From the cell containing the given text, extract its center point as (x, y) coordinate. 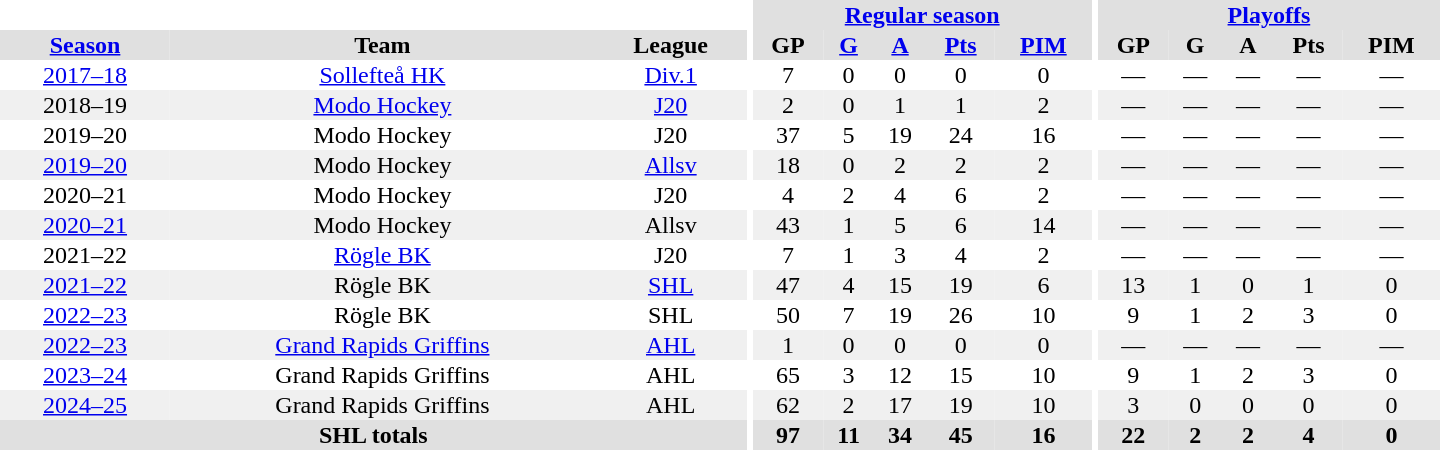
45 (960, 435)
26 (960, 315)
22 (1134, 435)
2018–19 (85, 105)
43 (788, 225)
2017–18 (85, 75)
Playoffs (1269, 15)
37 (788, 135)
12 (900, 375)
34 (900, 435)
65 (788, 375)
24 (960, 135)
Div.1 (671, 75)
11 (848, 435)
47 (788, 285)
Team (382, 45)
Sollefteå HK (382, 75)
17 (900, 405)
97 (788, 435)
2024–25 (85, 405)
14 (1044, 225)
13 (1134, 285)
18 (788, 165)
League (671, 45)
50 (788, 315)
SHL totals (374, 435)
2023–24 (85, 375)
62 (788, 405)
Season (85, 45)
Regular season (922, 15)
